Extract the [X, Y] coordinate from the center of the cell holding the provided text.  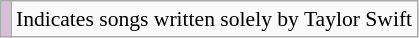
Indicates songs written solely by Taylor Swift [214, 19]
